Pinpoint the cell where the given text exists, returning its [x, y] midpoint coordinate. 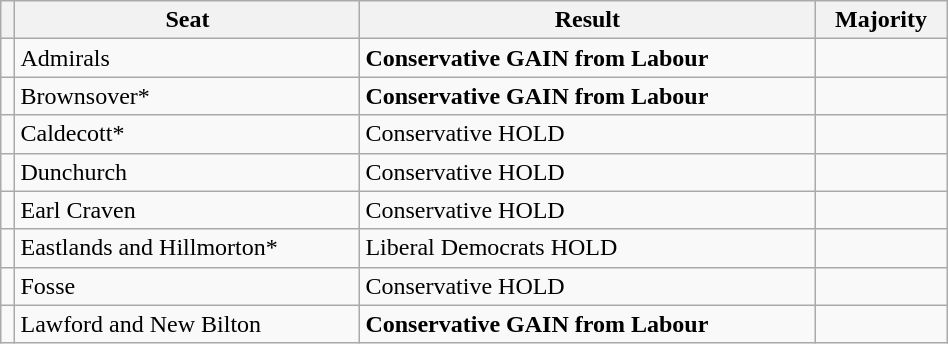
Dunchurch [188, 172]
Admirals [188, 58]
Majority [881, 20]
Brownsover* [188, 96]
Liberal Democrats HOLD [588, 248]
Result [588, 20]
Caldecott* [188, 134]
Seat [188, 20]
Earl Craven [188, 210]
Lawford and New Bilton [188, 324]
Fosse [188, 286]
Eastlands and Hillmorton* [188, 248]
